Return [x, y] of the center of cell containing provided text 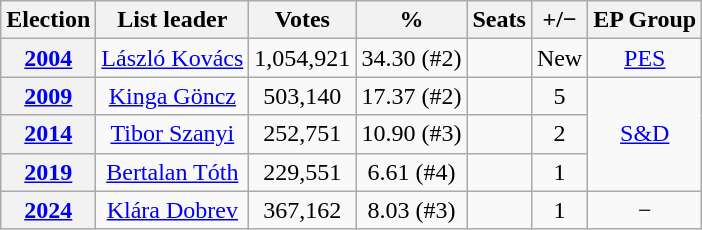
EP Group [645, 20]
Election [48, 20]
Seats [499, 20]
New [559, 58]
6.61 (#4) [412, 172]
2009 [48, 96]
− [645, 210]
1,054,921 [302, 58]
Tibor Szanyi [172, 134]
2 [559, 134]
Klára Dobrev [172, 210]
Bertalan Tóth [172, 172]
Kinga Göncz [172, 96]
2019 [48, 172]
List leader [172, 20]
Votes [302, 20]
2004 [48, 58]
László Kovács [172, 58]
367,162 [302, 210]
229,551 [302, 172]
8.03 (#3) [412, 210]
% [412, 20]
34.30 (#2) [412, 58]
5 [559, 96]
10.90 (#3) [412, 134]
503,140 [302, 96]
2014 [48, 134]
PES [645, 58]
17.37 (#2) [412, 96]
+/− [559, 20]
252,751 [302, 134]
2024 [48, 210]
S&D [645, 134]
